Return the [x, y] coordinate for the center point of the cell that contains the specified text.  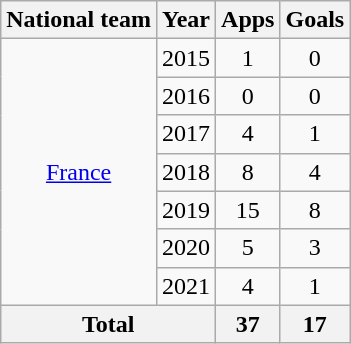
2019 [186, 210]
2017 [186, 134]
2021 [186, 286]
15 [248, 210]
Apps [248, 20]
2018 [186, 172]
2016 [186, 96]
Total [108, 324]
3 [315, 248]
37 [248, 324]
5 [248, 248]
Goals [315, 20]
France [79, 172]
2020 [186, 248]
17 [315, 324]
2015 [186, 58]
National team [79, 20]
Year [186, 20]
